Locate the cell with the specified text and output its (x, y) center coordinate. 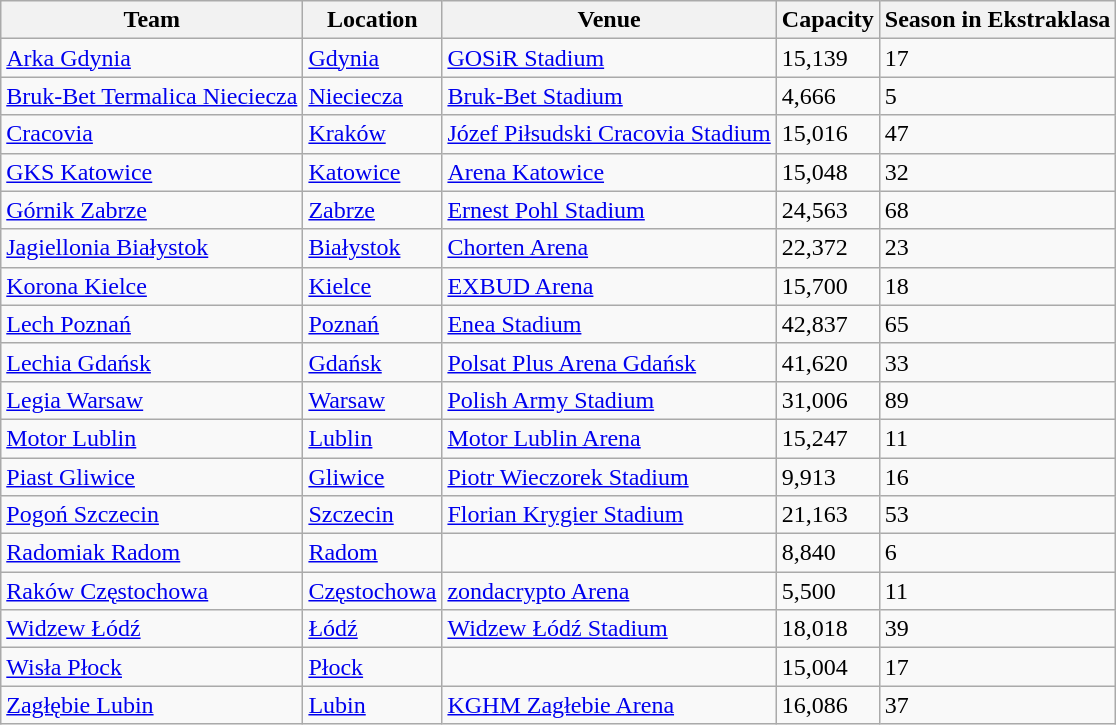
Widzew Łódź Stadium (609, 629)
Arka Gdynia (152, 58)
Białystok (372, 248)
GOSiR Stadium (609, 58)
Górnik Zabrze (152, 210)
Gliwice (372, 477)
15,139 (828, 58)
GKS Katowice (152, 172)
Team (152, 20)
Ernest Pohl Stadium (609, 210)
Lechia Gdańsk (152, 362)
Częstochowa (372, 591)
Lublin (372, 438)
68 (997, 210)
15,700 (828, 286)
EXBUD Arena (609, 286)
15,004 (828, 667)
Cracovia (152, 134)
33 (997, 362)
89 (997, 400)
Lubin (372, 705)
Widzew Łódź (152, 629)
Płock (372, 667)
Venue (609, 20)
4,666 (828, 96)
Radom (372, 553)
15,048 (828, 172)
18,018 (828, 629)
5 (997, 96)
Piast Gliwice (152, 477)
Chorten Arena (609, 248)
Season in Ekstraklasa (997, 20)
Katowice (372, 172)
Jagiellonia Białystok (152, 248)
39 (997, 629)
31,006 (828, 400)
Arena Katowice (609, 172)
24,563 (828, 210)
Piotr Wieczorek Stadium (609, 477)
21,163 (828, 515)
Capacity (828, 20)
Kielce (372, 286)
18 (997, 286)
Józef Piłsudski Cracovia Stadium (609, 134)
Lech Poznań (152, 324)
53 (997, 515)
Enea Stadium (609, 324)
47 (997, 134)
37 (997, 705)
16,086 (828, 705)
65 (997, 324)
Poznań (372, 324)
41,620 (828, 362)
Radomiak Radom (152, 553)
Gdańsk (372, 362)
Szczecin (372, 515)
8,840 (828, 553)
Zagłębie Lubin (152, 705)
Polish Army Stadium (609, 400)
9,913 (828, 477)
Nieciecza (372, 96)
Pogoń Szczecin (152, 515)
Motor Lublin Arena (609, 438)
15,016 (828, 134)
32 (997, 172)
Zabrze (372, 210)
Motor Lublin (152, 438)
Polsat Plus Arena Gdańsk (609, 362)
Gdynia (372, 58)
42,837 (828, 324)
23 (997, 248)
Bruk-Bet Termalica Nieciecza (152, 96)
KGHM Zagłebie Arena (609, 705)
16 (997, 477)
15,247 (828, 438)
Bruk-Bet Stadium (609, 96)
Legia Warsaw (152, 400)
Location (372, 20)
Kraków (372, 134)
22,372 (828, 248)
6 (997, 553)
Florian Krygier Stadium (609, 515)
Korona Kielce (152, 286)
5,500 (828, 591)
Łódź (372, 629)
Wisła Płock (152, 667)
Warsaw (372, 400)
Raków Częstochowa (152, 591)
zondacrypto Arena (609, 591)
